Return the [x, y] coordinate for the center point of the cell that contains the specified text.  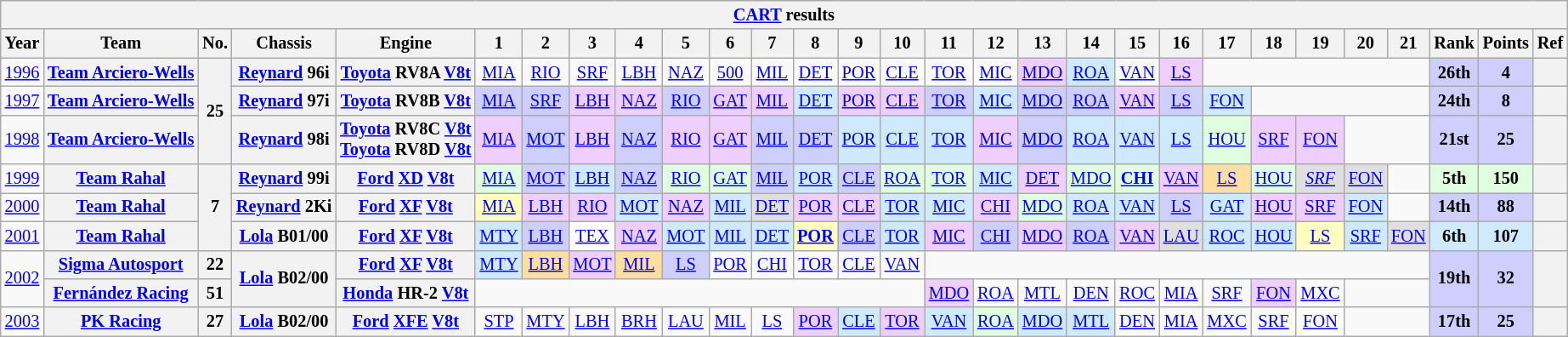
10 [903, 43]
51 [215, 293]
6th [1453, 236]
17 [1226, 43]
1998 [22, 140]
Honda HR-2 V8t [405, 293]
Rank [1453, 43]
Sigma Autosport [121, 265]
Reynard 98i [284, 140]
1996 [22, 72]
2001 [22, 236]
26th [1453, 72]
11 [948, 43]
Ford XD V8t [405, 179]
5th [1453, 179]
CART results [784, 14]
Ford XFE V8t [405, 322]
1999 [22, 179]
17th [1453, 322]
32 [1506, 279]
No. [215, 43]
107 [1506, 236]
21 [1408, 43]
Reynard 96i [284, 72]
Engine [405, 43]
14th [1453, 207]
Lola B01/00 [284, 236]
6 [729, 43]
TEX [592, 236]
20 [1366, 43]
Toyota RV8B V8t [405, 100]
13 [1042, 43]
27 [215, 322]
Ref [1550, 43]
Reynard 99i [284, 179]
5 [685, 43]
BRH [639, 322]
19 [1320, 43]
21st [1453, 140]
Toyota RV8A V8t [405, 72]
2000 [22, 207]
22 [215, 265]
Points [1506, 43]
1997 [22, 100]
1 [498, 43]
2003 [22, 322]
PK Racing [121, 322]
Toyota RV8C V8tToyota RV8D V8t [405, 140]
14 [1091, 43]
88 [1506, 207]
Year [22, 43]
Team [121, 43]
Reynard 2Ki [284, 207]
15 [1137, 43]
Chassis [284, 43]
18 [1274, 43]
24th [1453, 100]
Fernández Racing [121, 293]
150 [1506, 179]
2002 [22, 279]
16 [1181, 43]
12 [996, 43]
2 [546, 43]
19th [1453, 279]
STP [498, 322]
500 [729, 72]
3 [592, 43]
9 [858, 43]
Reynard 97i [284, 100]
